Return the (X, Y) coordinate for the center point of the cell that contains the specified text.  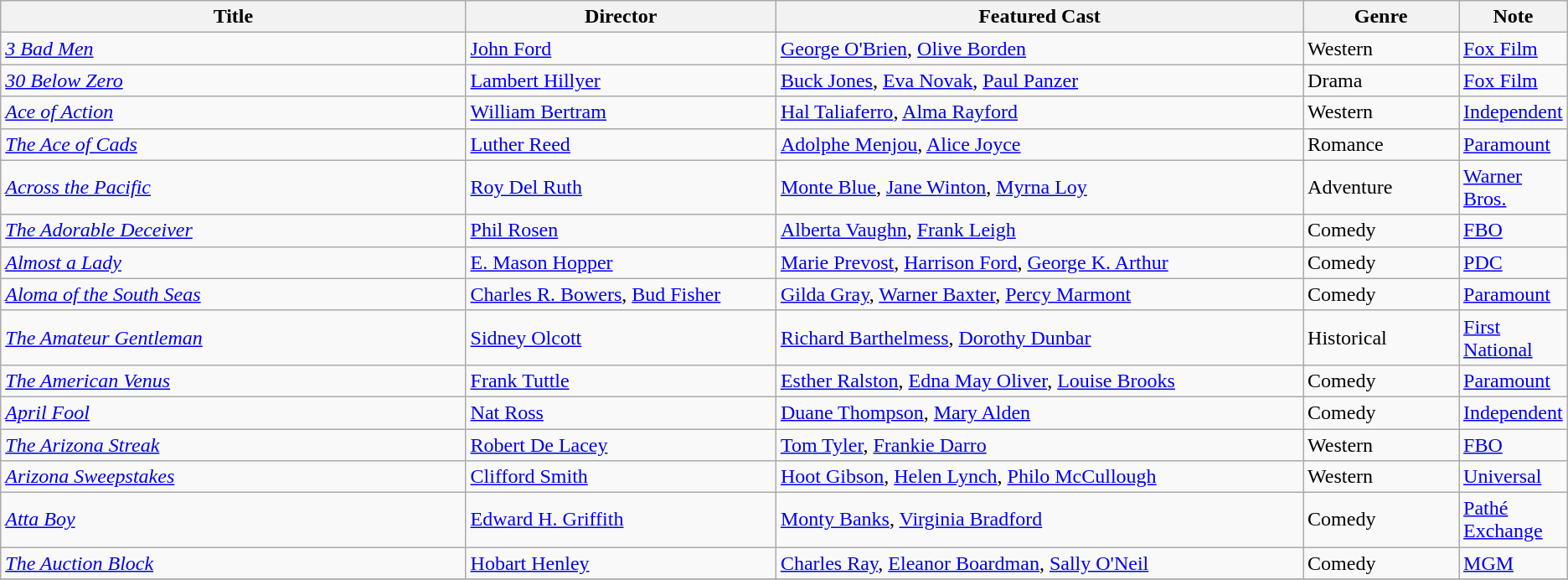
Roy Del Ruth (621, 188)
E. Mason Hopper (621, 262)
Frank Tuttle (621, 381)
Monty Banks, Virginia Bradford (1039, 520)
Alberta Vaughn, Frank Leigh (1039, 230)
Across the Pacific (233, 188)
Luther Reed (621, 144)
The Ace of Cads (233, 144)
First National (1514, 337)
Drama (1381, 80)
Marie Prevost, Harrison Ford, George K. Arthur (1039, 262)
Hal Taliaferro, Alma Rayford (1039, 112)
The American Venus (233, 381)
Buck Jones, Eva Novak, Paul Panzer (1039, 80)
Charles Ray, Eleanor Boardman, Sally O'Neil (1039, 563)
Director (621, 17)
Title (233, 17)
Richard Barthelmess, Dorothy Dunbar (1039, 337)
Arizona Sweepstakes (233, 477)
Phil Rosen (621, 230)
Hobart Henley (621, 563)
The Arizona Streak (233, 445)
Duane Thompson, Mary Alden (1039, 412)
April Fool (233, 412)
Adolphe Menjou, Alice Joyce (1039, 144)
3 Bad Men (233, 49)
Universal (1514, 477)
The Amateur Gentleman (233, 337)
Atta Boy (233, 520)
Warner Bros. (1514, 188)
The Adorable Deceiver (233, 230)
Historical (1381, 337)
Charles R. Bowers, Bud Fisher (621, 294)
Robert De Lacey (621, 445)
John Ford (621, 49)
Ace of Action (233, 112)
Lambert Hillyer (621, 80)
Hoot Gibson, Helen Lynch, Philo McCullough (1039, 477)
Esther Ralston, Edna May Oliver, Louise Brooks (1039, 381)
Genre (1381, 17)
Romance (1381, 144)
PDC (1514, 262)
Aloma of the South Seas (233, 294)
30 Below Zero (233, 80)
Gilda Gray, Warner Baxter, Percy Marmont (1039, 294)
Sidney Olcott (621, 337)
Nat Ross (621, 412)
Tom Tyler, Frankie Darro (1039, 445)
Almost a Lady (233, 262)
MGM (1514, 563)
Clifford Smith (621, 477)
Adventure (1381, 188)
Featured Cast (1039, 17)
George O'Brien, Olive Borden (1039, 49)
Edward H. Griffith (621, 520)
Monte Blue, Jane Winton, Myrna Loy (1039, 188)
Note (1514, 17)
The Auction Block (233, 563)
Pathé Exchange (1514, 520)
William Bertram (621, 112)
